Provide the (X, Y) coordinate of the cell's center where the given text is located.  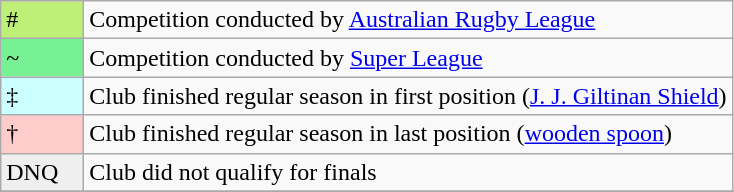
Competition conducted by Super League (408, 58)
† (42, 134)
Club finished regular season in first position (J. J. Giltinan Shield) (408, 96)
Club did not qualify for finals (408, 172)
# (42, 20)
Club finished regular season in last position (wooden spoon) (408, 134)
~ (42, 58)
DNQ (42, 172)
Competition conducted by Australian Rugby League (408, 20)
‡ (42, 96)
